Identify which cell holds the provided text, then report its (X, Y) central coordinate. 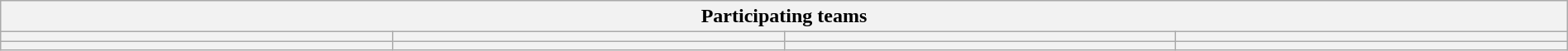
Participating teams (784, 16)
